Output the [X, Y] coordinate of the center of the cell containing the given text.  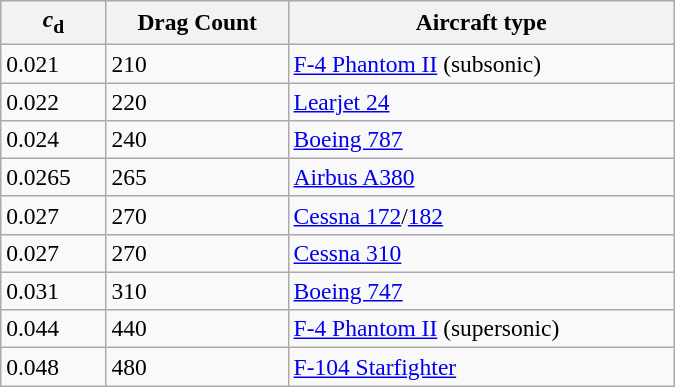
265 [197, 177]
Cessna 172/182 [481, 215]
440 [197, 329]
0.022 [54, 101]
480 [197, 366]
Drag Count [197, 22]
cd [54, 22]
Boeing 747 [481, 291]
Aircraft type [481, 22]
Cessna 310 [481, 253]
210 [197, 63]
0.0265 [54, 177]
0.024 [54, 139]
0.021 [54, 63]
220 [197, 101]
Learjet 24 [481, 101]
0.044 [54, 329]
0.031 [54, 291]
310 [197, 291]
F-4 Phantom II (subsonic) [481, 63]
0.048 [54, 366]
Boeing 787 [481, 139]
Airbus A380 [481, 177]
F-104 Starfighter [481, 366]
240 [197, 139]
F-4 Phantom II (supersonic) [481, 329]
